For the text-containing cell, return its midpoint in (X, Y) coordinate format. 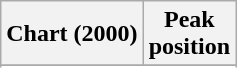
Peakposition (189, 34)
Chart (2000) (72, 34)
